Extract the [X, Y] coordinate from the center of the cell holding the provided text.  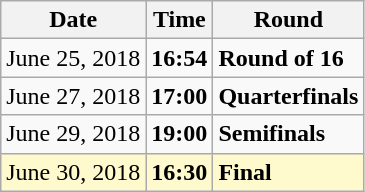
19:00 [180, 134]
Semifinals [288, 134]
17:00 [180, 96]
Date [74, 20]
June 29, 2018 [74, 134]
16:54 [180, 58]
Time [180, 20]
Final [288, 172]
Round [288, 20]
Round of 16 [288, 58]
16:30 [180, 172]
Quarterfinals [288, 96]
June 25, 2018 [74, 58]
June 30, 2018 [74, 172]
June 27, 2018 [74, 96]
